Return the [x, y] coordinate for the center point of the cell that contains the specified text.  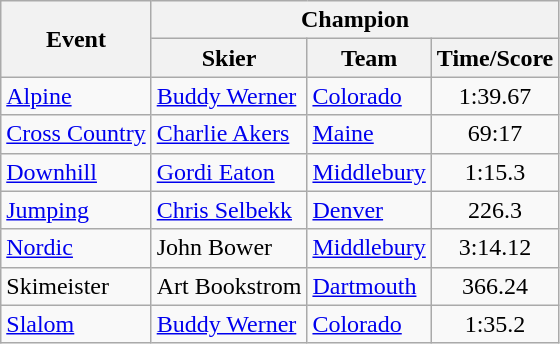
Art Bookstrom [229, 286]
Skier [229, 58]
1:15.3 [495, 172]
Dartmouth [369, 286]
Slalom [76, 324]
1:39.67 [495, 96]
Denver [369, 210]
366.24 [495, 286]
Champion [355, 20]
1:35.2 [495, 324]
Event [76, 39]
Cross Country [76, 134]
Downhill [76, 172]
Time/Score [495, 58]
Chris Selbekk [229, 210]
Gordi Eaton [229, 172]
69:17 [495, 134]
Maine [369, 134]
Nordic [76, 248]
Skimeister [76, 286]
Jumping [76, 210]
3:14.12 [495, 248]
226.3 [495, 210]
Team [369, 58]
John Bower [229, 248]
Charlie Akers [229, 134]
Alpine [76, 96]
